Determine the (X, Y) coordinate at the center of the cell enclosing the given text.  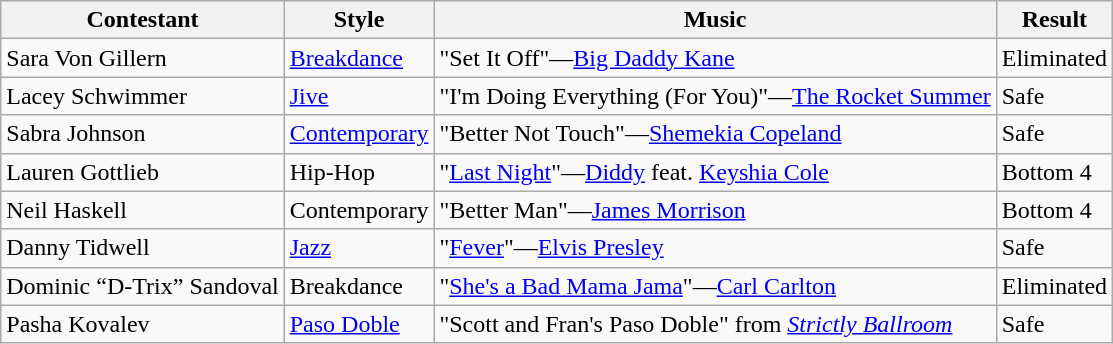
Jazz (359, 248)
"I'm Doing Everything (For You)"—The Rocket Summer (715, 96)
"She's a Bad Mama Jama"—Carl Carlton (715, 286)
Danny Tidwell (142, 248)
Contestant (142, 20)
Lauren Gottlieb (142, 172)
"Better Man"—James Morrison (715, 210)
Sabra Johnson (142, 134)
Pasha Kovalev (142, 324)
Music (715, 20)
Paso Doble (359, 324)
Hip-Hop (359, 172)
Style (359, 20)
"Last Night"—Diddy feat. Keyshia Cole (715, 172)
Neil Haskell (142, 210)
"Set It Off"—Big Daddy Kane (715, 58)
Jive (359, 96)
Result (1054, 20)
Dominic “D-Trix” Sandoval (142, 286)
Lacey Schwimmer (142, 96)
"Better Not Touch"—Shemekia Copeland (715, 134)
"Scott and Fran's Paso Doble" from Strictly Ballroom (715, 324)
Sara Von Gillern (142, 58)
"Fever"—Elvis Presley (715, 248)
